Pinpoint the cell where the given text exists, returning its (X, Y) midpoint coordinate. 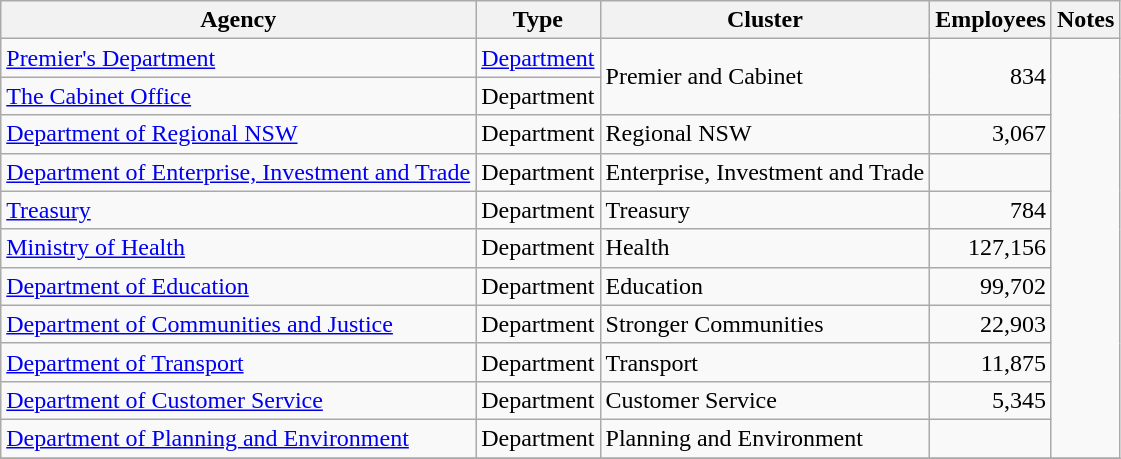
Regional NSW (765, 134)
Department of Planning and Environment (238, 438)
Department of Customer Service (238, 400)
Department of Education (238, 286)
Planning and Environment (765, 438)
Cluster (765, 20)
Notes (1085, 20)
Enterprise, Investment and Trade (765, 172)
5,345 (991, 400)
127,156 (991, 248)
Transport (765, 362)
The Cabinet Office (238, 96)
3,067 (991, 134)
Customer Service (765, 400)
22,903 (991, 324)
Employees (991, 20)
Department of Transport (238, 362)
Type (538, 20)
Department of Regional NSW (238, 134)
99,702 (991, 286)
Agency (238, 20)
Department of Enterprise, Investment and Trade (238, 172)
Health (765, 248)
11,875 (991, 362)
Stronger Communities (765, 324)
Education (765, 286)
Premier's Department (238, 58)
Ministry of Health (238, 248)
834 (991, 77)
Premier and Cabinet (765, 77)
Department of Communities and Justice (238, 324)
784 (991, 210)
